Determine the [X, Y] coordinate at the center of the cell enclosing the given text.  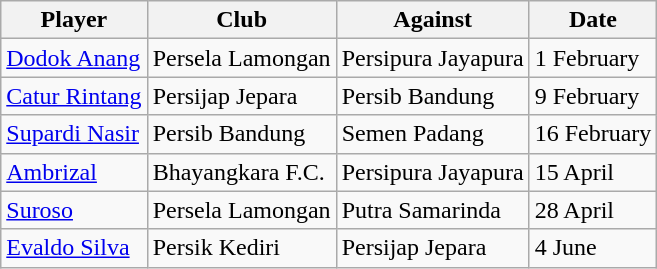
Club [242, 20]
9 February [593, 96]
15 April [593, 172]
Persik Kediri [242, 248]
28 April [593, 210]
1 February [593, 58]
Catur Rintang [74, 96]
Supardi Nasir [74, 134]
Bhayangkara F.C. [242, 172]
Ambrizal [74, 172]
16 February [593, 134]
Dodok Anang [74, 58]
Against [432, 20]
Date [593, 20]
Putra Samarinda [432, 210]
Player [74, 20]
Evaldo Silva [74, 248]
4 June [593, 248]
Semen Padang [432, 134]
Suroso [74, 210]
